For the text-containing cell, return its midpoint in (x, y) coordinate format. 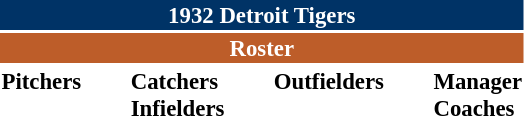
Roster (262, 48)
1932 Detroit Tigers (262, 15)
